Return [x, y] of the center of cell containing provided text 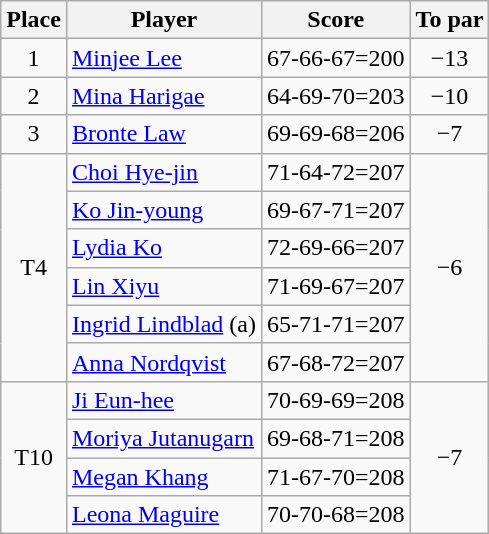
Place [34, 20]
70-69-69=208 [336, 400]
Mina Harigae [164, 96]
Player [164, 20]
67-66-67=200 [336, 58]
−10 [450, 96]
69-69-68=206 [336, 134]
67-68-72=207 [336, 362]
3 [34, 134]
Leona Maguire [164, 515]
Score [336, 20]
T4 [34, 267]
Ji Eun-hee [164, 400]
Anna Nordqvist [164, 362]
64-69-70=203 [336, 96]
Ingrid Lindblad (a) [164, 324]
71-69-67=207 [336, 286]
Ko Jin-young [164, 210]
Lydia Ko [164, 248]
−6 [450, 267]
1 [34, 58]
−13 [450, 58]
Moriya Jutanugarn [164, 438]
69-68-71=208 [336, 438]
72-69-66=207 [336, 248]
Bronte Law [164, 134]
71-64-72=207 [336, 172]
65-71-71=207 [336, 324]
T10 [34, 457]
To par [450, 20]
69-67-71=207 [336, 210]
Choi Hye-jin [164, 172]
Lin Xiyu [164, 286]
70-70-68=208 [336, 515]
71-67-70=208 [336, 477]
2 [34, 96]
Minjee Lee [164, 58]
Megan Khang [164, 477]
